For the text-containing cell, return its midpoint in (x, y) coordinate format. 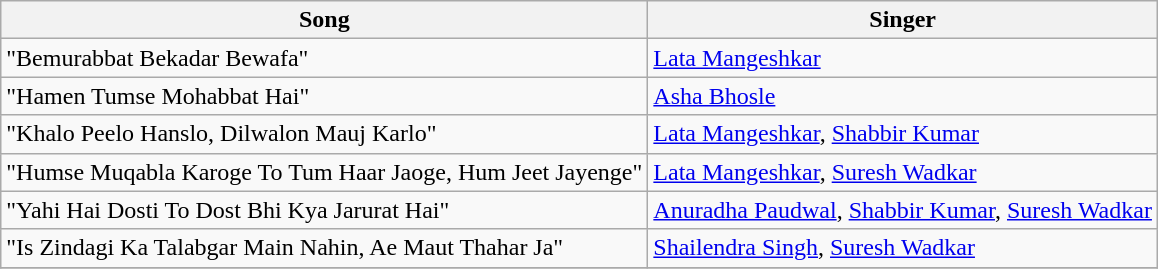
"Yahi Hai Dosti To Dost Bhi Kya Jarurat Hai" (324, 210)
Anuradha Paudwal, Shabbir Kumar, Suresh Wadkar (903, 210)
"Is Zindagi Ka Talabgar Main Nahin, Ae Maut Thahar Ja" (324, 248)
Asha Bhosle (903, 96)
"Khalo Peelo Hanslo, Dilwalon Mauj Karlo" (324, 134)
Lata Mangeshkar, Shabbir Kumar (903, 134)
Lata Mangeshkar, Suresh Wadkar (903, 172)
"Bemurabbat Bekadar Bewafa" (324, 58)
"Hamen Tumse Mohabbat Hai" (324, 96)
Song (324, 20)
"Humse Muqabla Karoge To Tum Haar Jaoge, Hum Jeet Jayenge" (324, 172)
Singer (903, 20)
Lata Mangeshkar (903, 58)
Shailendra Singh, Suresh Wadkar (903, 248)
